Scan for the cell matching the given text and deliver its [X, Y] coordinate at center. 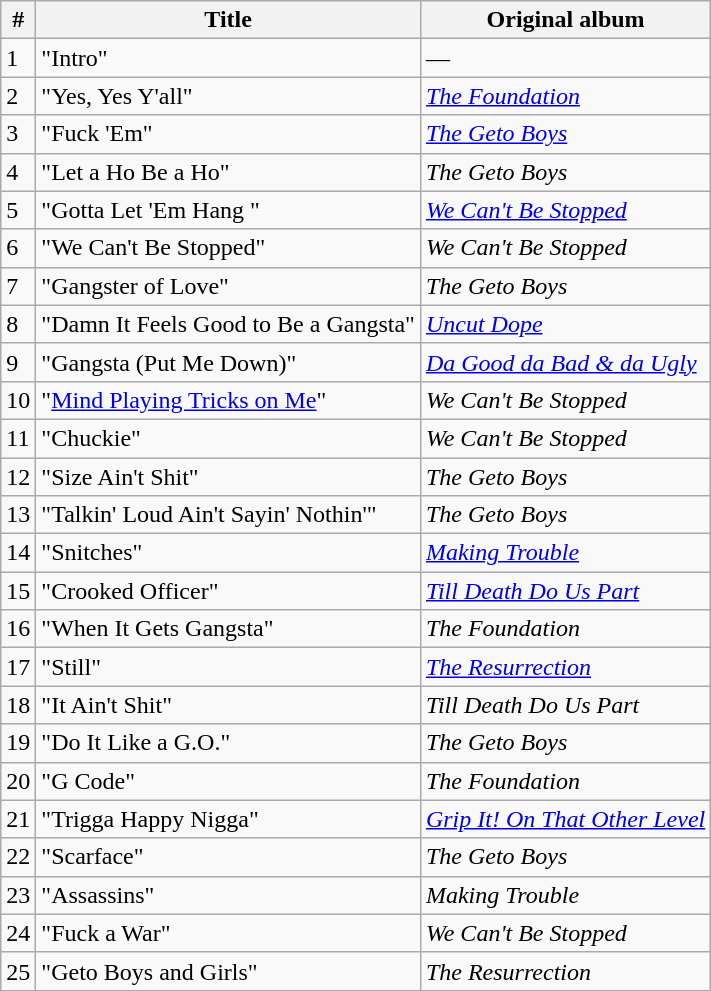
"Still" [228, 667]
15 [18, 591]
12 [18, 477]
18 [18, 705]
13 [18, 515]
8 [18, 324]
20 [18, 781]
"When It Gets Gangsta" [228, 629]
Grip It! On That Other Level [565, 819]
1 [18, 58]
"Chuckie" [228, 438]
19 [18, 743]
2 [18, 96]
3 [18, 134]
Uncut Dope [565, 324]
9 [18, 362]
7 [18, 286]
"Scarface" [228, 857]
24 [18, 933]
"Snitches" [228, 553]
14 [18, 553]
Title [228, 20]
"Talkin' Loud Ain't Sayin' Nothin'" [228, 515]
"Fuck a War" [228, 933]
"Assassins" [228, 895]
16 [18, 629]
"Crooked Officer" [228, 591]
Original album [565, 20]
# [18, 20]
22 [18, 857]
"Geto Boys and Girls" [228, 971]
4 [18, 172]
17 [18, 667]
"Trigga Happy Nigga" [228, 819]
"Do It Like a G.O." [228, 743]
"Mind Playing Tricks on Me" [228, 400]
23 [18, 895]
"Fuck 'Em" [228, 134]
"It Ain't Shit" [228, 705]
"Size Ain't Shit" [228, 477]
5 [18, 210]
"Intro" [228, 58]
"G Code" [228, 781]
"Gangsta (Put Me Down)" [228, 362]
Da Good da Bad & da Ugly [565, 362]
21 [18, 819]
25 [18, 971]
"Yes, Yes Y'all" [228, 96]
"Gangster of Love" [228, 286]
6 [18, 248]
— [565, 58]
"We Can't Be Stopped" [228, 248]
"Let a Ho Be a Ho" [228, 172]
10 [18, 400]
"Gotta Let 'Em Hang " [228, 210]
11 [18, 438]
"Damn It Feels Good to Be a Gangsta" [228, 324]
